Locate the cell with the specified text and output its (X, Y) center coordinate. 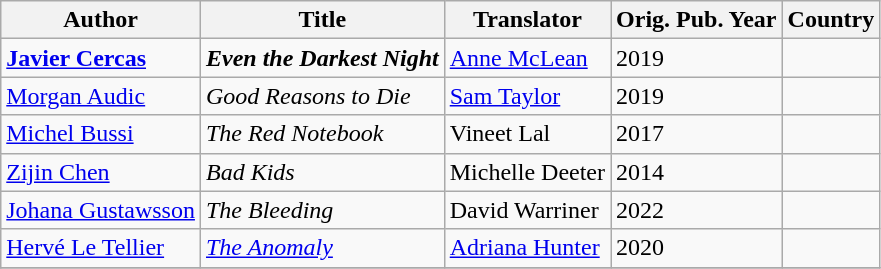
The Bleeding (322, 210)
The Anomaly (322, 248)
Zijin Chen (101, 172)
Orig. Pub. Year (696, 20)
Johana Gustawsson (101, 210)
Hervé Le Tellier (101, 248)
Anne McLean (527, 58)
Javier Cercas (101, 58)
Michel Bussi (101, 134)
The Red Notebook (322, 134)
Title (322, 20)
Adriana Hunter (527, 248)
Sam Taylor (527, 96)
Bad Kids (322, 172)
2020 (696, 248)
Vineet Lal (527, 134)
Author (101, 20)
2014 (696, 172)
David Warriner (527, 210)
Country (831, 20)
Morgan Audic (101, 96)
Even the Darkest Night (322, 58)
Michelle Deeter (527, 172)
Translator (527, 20)
2022 (696, 210)
Good Reasons to Die (322, 96)
2017 (696, 134)
